Return [X, Y] of the center of cell containing provided text 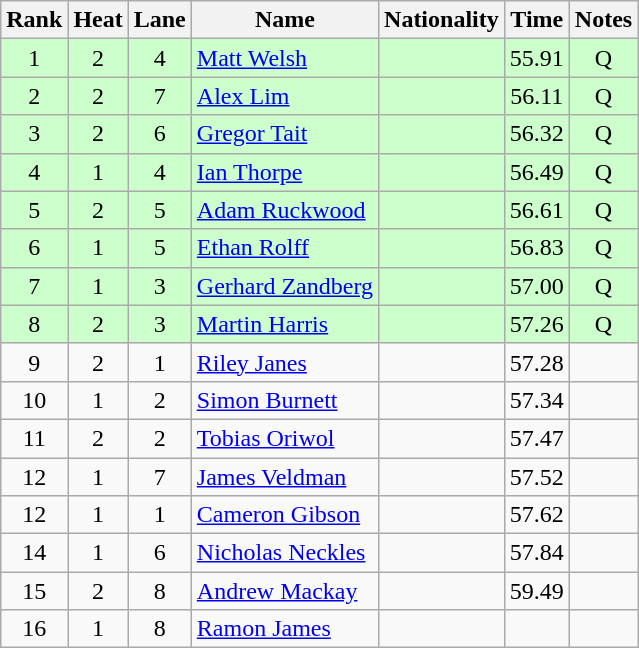
Ramon James [284, 629]
Nationality [442, 20]
Gerhard Zandberg [284, 286]
57.47 [536, 438]
57.28 [536, 362]
Adam Ruckwood [284, 210]
15 [34, 591]
James Veldman [284, 477]
Lane [160, 20]
56.11 [536, 96]
14 [34, 553]
Ian Thorpe [284, 172]
Andrew Mackay [284, 591]
Nicholas Neckles [284, 553]
Heat [98, 20]
Gregor Tait [284, 134]
Matt Welsh [284, 58]
Ethan Rolff [284, 248]
Notes [603, 20]
Name [284, 20]
57.34 [536, 400]
11 [34, 438]
Simon Burnett [284, 400]
57.84 [536, 553]
57.26 [536, 324]
9 [34, 362]
Rank [34, 20]
Time [536, 20]
57.62 [536, 515]
10 [34, 400]
Alex Lim [284, 96]
56.32 [536, 134]
56.49 [536, 172]
57.52 [536, 477]
Riley Janes [284, 362]
16 [34, 629]
56.83 [536, 248]
55.91 [536, 58]
56.61 [536, 210]
Tobias Oriwol [284, 438]
Martin Harris [284, 324]
57.00 [536, 286]
Cameron Gibson [284, 515]
59.49 [536, 591]
